Locate the cell with the specified text and output its [x, y] center coordinate. 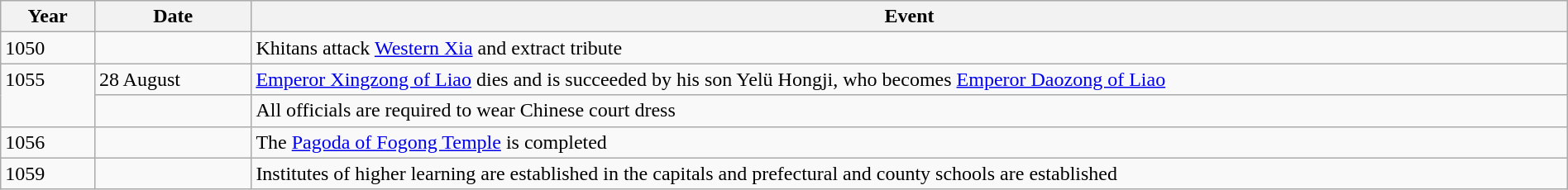
Date [172, 17]
1059 [48, 173]
1056 [48, 142]
The Pagoda of Fogong Temple is completed [910, 142]
All officials are required to wear Chinese court dress [910, 111]
Khitans attack Western Xia and extract tribute [910, 48]
1055 [48, 95]
Event [910, 17]
Year [48, 17]
Emperor Xingzong of Liao dies and is succeeded by his son Yelü Hongji, who becomes Emperor Daozong of Liao [910, 79]
28 August [172, 79]
Institutes of higher learning are established in the capitals and prefectural and county schools are established [910, 173]
1050 [48, 48]
